Scan for the cell matching the given text and deliver its [x, y] coordinate at center. 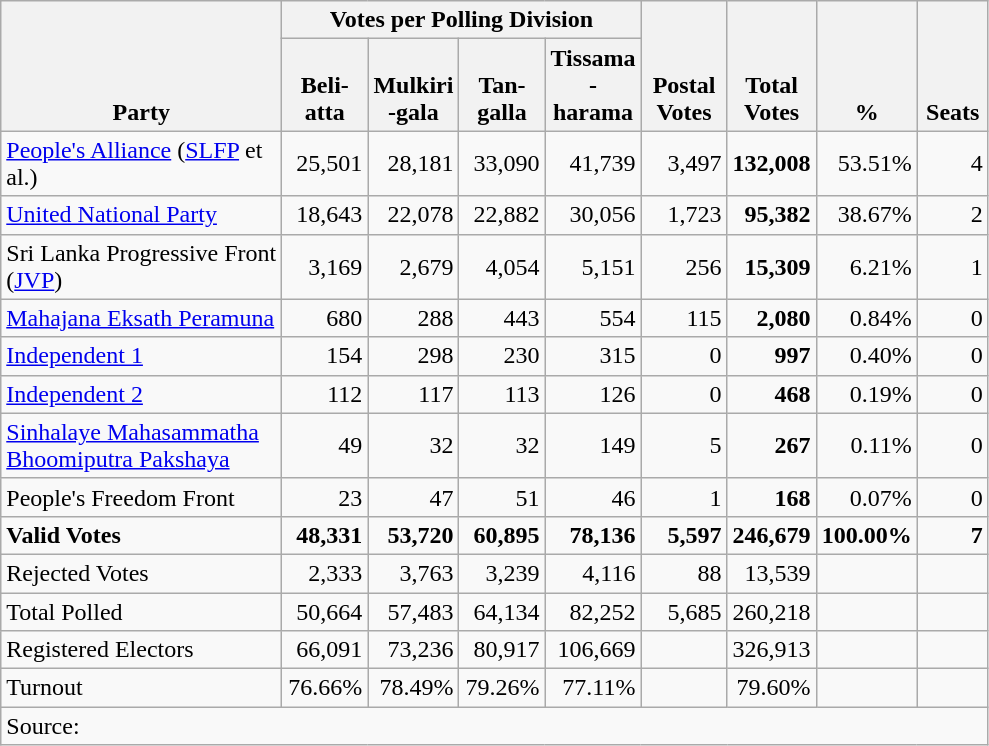
Votes per Polling Division [462, 20]
79.60% [772, 688]
3,169 [325, 266]
256 [684, 266]
112 [325, 394]
997 [772, 356]
13,539 [772, 573]
Party [142, 66]
77.11% [593, 688]
326,913 [772, 650]
82,252 [593, 611]
5,597 [684, 535]
2 [952, 215]
Valid Votes [142, 535]
246,679 [772, 535]
41,739 [593, 164]
95,382 [772, 215]
154 [325, 356]
46 [593, 497]
230 [502, 356]
2,080 [772, 318]
0.11% [866, 446]
315 [593, 356]
Total Polled [142, 611]
Sinhalaye Mahasammatha Bhoomiputra Pakshaya [142, 446]
5,151 [593, 266]
3,239 [502, 573]
66,091 [325, 650]
Turnout [142, 688]
5,685 [684, 611]
76.66% [325, 688]
25,501 [325, 164]
79.26% [502, 688]
0.19% [866, 394]
Seats [952, 66]
Mahajana Eksath Peramuna [142, 318]
115 [684, 318]
168 [772, 497]
15,309 [772, 266]
3,497 [684, 164]
288 [414, 318]
0.40% [866, 356]
30,056 [593, 215]
113 [502, 394]
22,078 [414, 215]
Independent 2 [142, 394]
260,218 [772, 611]
106,669 [593, 650]
Source: [494, 726]
1,723 [684, 215]
443 [502, 318]
53,720 [414, 535]
People's Freedom Front [142, 497]
22,882 [502, 215]
7 [952, 535]
Registered Electors [142, 650]
Rejected Votes [142, 573]
People's Alliance (SLFP et al.) [142, 164]
554 [593, 318]
298 [414, 356]
4,116 [593, 573]
50,664 [325, 611]
United National Party [142, 215]
2,679 [414, 266]
680 [325, 318]
51 [502, 497]
% [866, 66]
Sri Lanka Progressive Front (JVP) [142, 266]
49 [325, 446]
18,643 [325, 215]
28,181 [414, 164]
23 [325, 497]
88 [684, 573]
Tissama-harama [593, 85]
468 [772, 394]
Tan-galla [502, 85]
267 [772, 446]
0.84% [866, 318]
100.00% [866, 535]
117 [414, 394]
Beli-atta [325, 85]
2,333 [325, 573]
Total Votes [772, 66]
PostalVotes [684, 66]
47 [414, 497]
78,136 [593, 535]
78.49% [414, 688]
5 [684, 446]
53.51% [866, 164]
6.21% [866, 266]
60,895 [502, 535]
57,483 [414, 611]
126 [593, 394]
38.67% [866, 215]
4 [952, 164]
80,917 [502, 650]
Mulkiri-gala [414, 85]
0.07% [866, 497]
64,134 [502, 611]
149 [593, 446]
73,236 [414, 650]
3,763 [414, 573]
48,331 [325, 535]
33,090 [502, 164]
Independent 1 [142, 356]
132,008 [772, 164]
4,054 [502, 266]
